From the cell containing the given text, extract its center point as (x, y) coordinate. 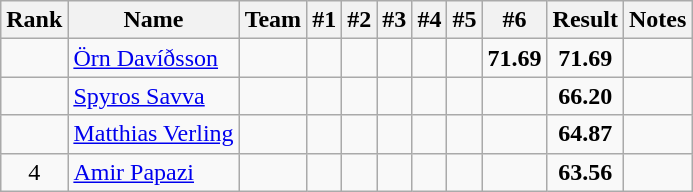
#1 (324, 20)
#6 (514, 20)
66.20 (585, 96)
Result (585, 20)
#2 (360, 20)
Matthias Verling (154, 134)
Rank (34, 20)
Amir Papazi (154, 172)
#3 (394, 20)
Spyros Savva (154, 96)
Notes (657, 20)
Team (273, 20)
63.56 (585, 172)
#4 (430, 20)
Name (154, 20)
64.87 (585, 134)
Örn Davíðsson (154, 58)
#5 (464, 20)
4 (34, 172)
